Identify which cell holds the provided text, then report its (x, y) central coordinate. 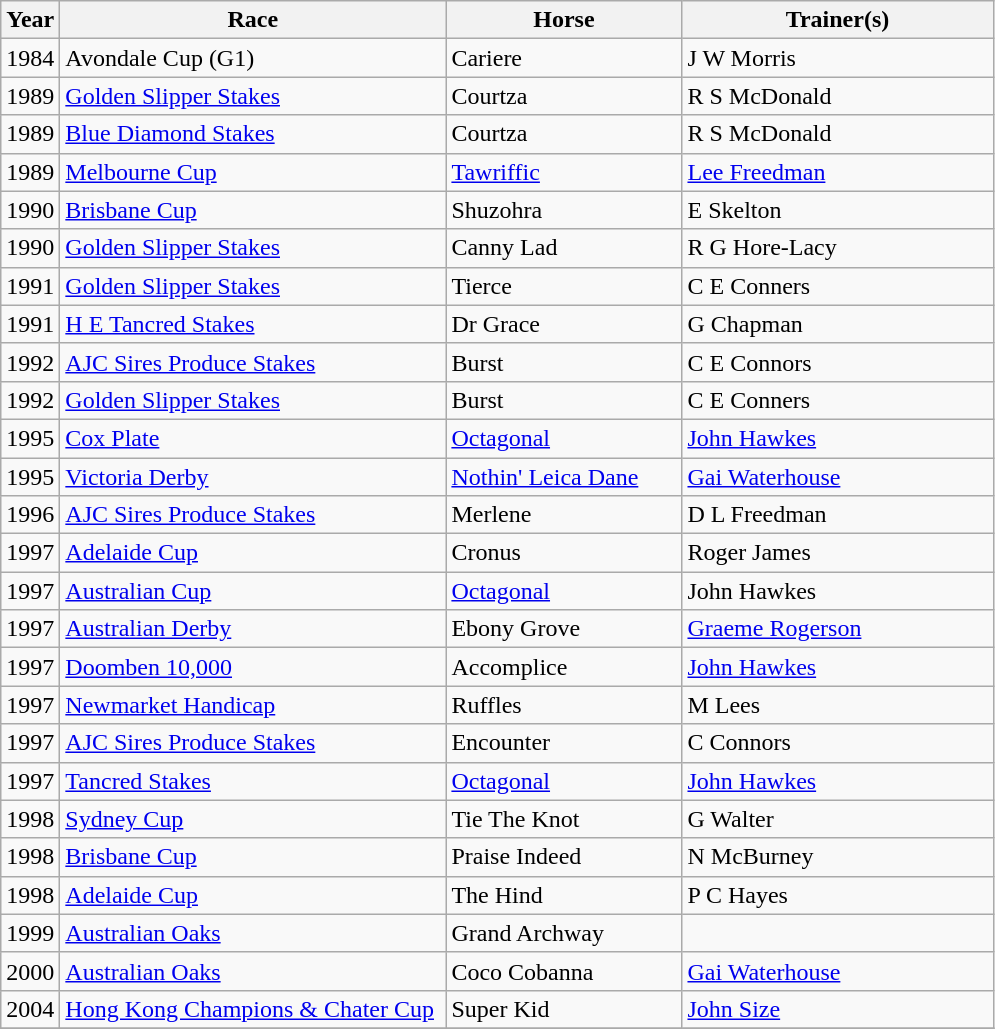
Tierce (564, 286)
Canny Lad (564, 248)
1984 (30, 58)
2000 (30, 971)
Tie The Knot (564, 819)
Roger James (838, 553)
Year (30, 20)
Cronus (564, 553)
1996 (30, 515)
P C Hayes (838, 895)
1999 (30, 933)
Tancred Stakes (253, 781)
Avondale Cup (G1) (253, 58)
M Lees (838, 705)
R G Hore-Lacy (838, 248)
E Skelton (838, 210)
Shuzohra (564, 210)
Accomplice (564, 667)
Horse (564, 20)
2004 (30, 1009)
Australian Derby (253, 629)
Victoria Derby (253, 477)
Cox Plate (253, 438)
Australian Cup (253, 591)
Merlene (564, 515)
Graeme Rogerson (838, 629)
Nothin' Leica Dane (564, 477)
Cariere (564, 58)
Dr Grace (564, 324)
Race (253, 20)
Lee Freedman (838, 172)
The Hind (564, 895)
G Walter (838, 819)
Trainer(s) (838, 20)
N McBurney (838, 857)
Hong Kong Champions & Chater Cup (253, 1009)
Coco Cobanna (564, 971)
Praise Indeed (564, 857)
Sydney Cup (253, 819)
Blue Diamond Stakes (253, 134)
Tawriffic (564, 172)
John Size (838, 1009)
D L Freedman (838, 515)
J W Morris (838, 58)
G Chapman (838, 324)
C Connors (838, 743)
Grand Archway (564, 933)
Super Kid (564, 1009)
Encounter (564, 743)
Newmarket Handicap (253, 705)
C E Connors (838, 362)
Doomben 10,000 (253, 667)
Ebony Grove (564, 629)
H E Tancred Stakes (253, 324)
Melbourne Cup (253, 172)
Ruffles (564, 705)
